Output the (X, Y) coordinate of the center of the cell containing the given text.  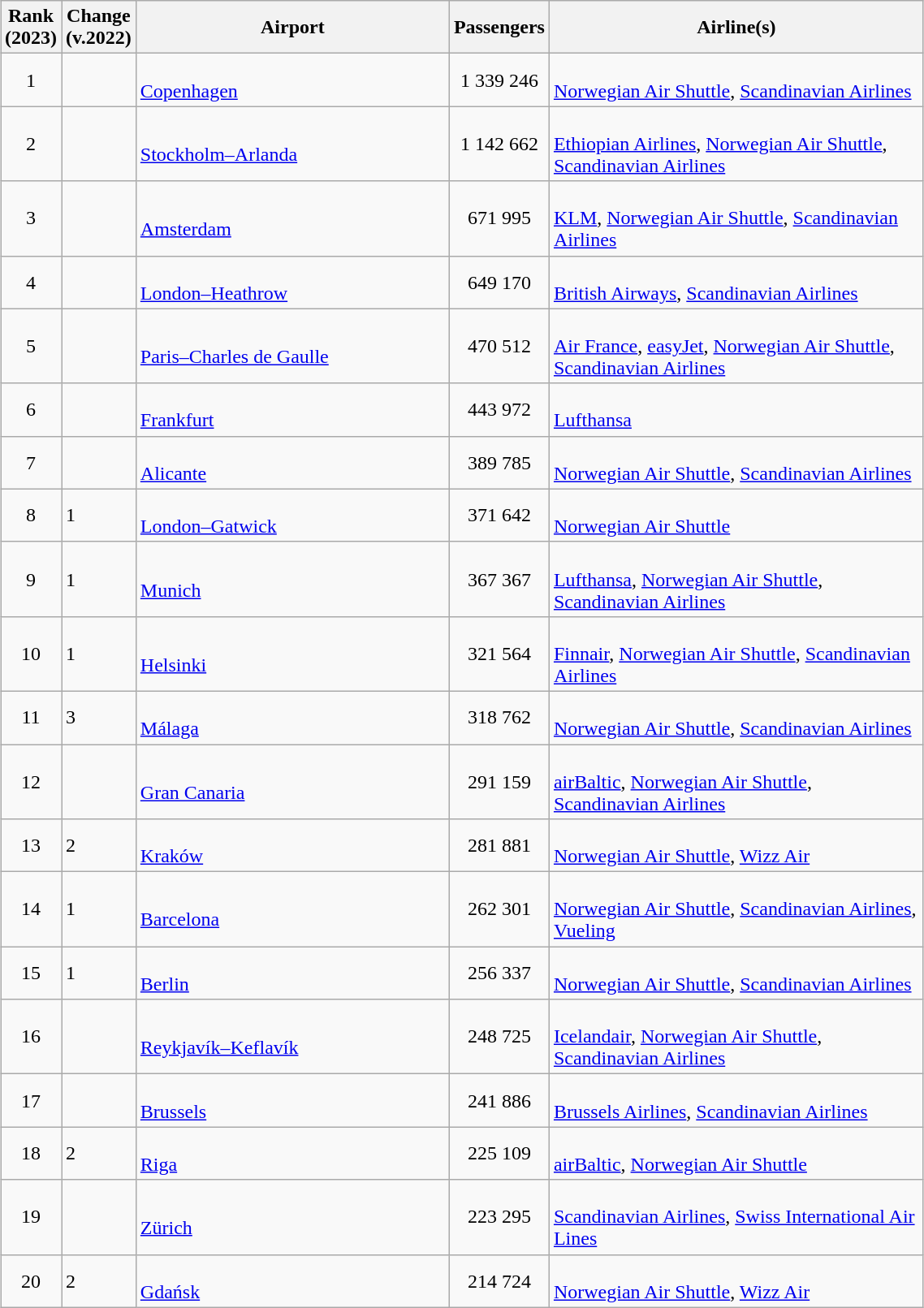
Ethiopian Airlines, Norwegian Air Shuttle, Scandinavian Airlines (736, 144)
11 (31, 718)
Scandinavian Airlines, Swiss International Air Lines (736, 1217)
airBaltic, Norwegian Air Shuttle (736, 1153)
Rank (2023) (31, 28)
British Airways, Scandinavian Airlines (736, 283)
214 724 (499, 1281)
Berlin (292, 973)
4 (31, 283)
14 (31, 909)
7 (31, 463)
19 (31, 1217)
London–Heathrow (292, 283)
Zürich (292, 1217)
Air France, easyJet, Norwegian Air Shuttle, Scandinavian Airlines (736, 346)
Brussels Airlines, Scandinavian Airlines (736, 1101)
671 995 (499, 218)
223 295 (499, 1217)
KLM, Norwegian Air Shuttle, Scandinavian Airlines (736, 218)
Paris–Charles de Gaulle (292, 346)
Copenhagen (292, 80)
Alicante (292, 463)
8 (31, 515)
Stockholm–Arlanda (292, 144)
Amsterdam (292, 218)
airBaltic, Norwegian Air Shuttle, Scandinavian Airlines (736, 781)
470 512 (499, 346)
London–Gatwick (292, 515)
Reykjavík–Keflavík (292, 1037)
367 367 (499, 579)
Málaga (292, 718)
389 785 (499, 463)
Kraków (292, 846)
Riga (292, 1153)
371 642 (499, 515)
5 (31, 346)
Lufthansa (736, 409)
241 886 (499, 1101)
318 762 (499, 718)
443 972 (499, 409)
256 337 (499, 973)
Gdańsk (292, 1281)
Gran Canaria (292, 781)
649 170 (499, 283)
Lufthansa, Norwegian Air Shuttle, Scandinavian Airlines (736, 579)
6 (31, 409)
16 (31, 1037)
Passengers (499, 28)
Icelandair, Norwegian Air Shuttle, Scandinavian Airlines (736, 1037)
12 (31, 781)
Helsinki (292, 654)
248 725 (499, 1037)
10 (31, 654)
Norwegian Air Shuttle, Scandinavian Airlines, Vueling (736, 909)
Airport (292, 28)
17 (31, 1101)
20 (31, 1281)
Brussels (292, 1101)
Frankfurt (292, 409)
9 (31, 579)
15 (31, 973)
262 301 (499, 909)
13 (31, 846)
Barcelona (292, 909)
281 881 (499, 846)
Munich (292, 579)
321 564 (499, 654)
225 109 (499, 1153)
Change (v.2022) (99, 28)
Airline(s) (736, 28)
18 (31, 1153)
Finnair, Norwegian Air Shuttle, Scandinavian Airlines (736, 654)
291 159 (499, 781)
Norwegian Air Shuttle (736, 515)
1 339 246 (499, 80)
1 142 662 (499, 144)
